Search for the cell housing the specified text and yield its (x, y) center coordinate. 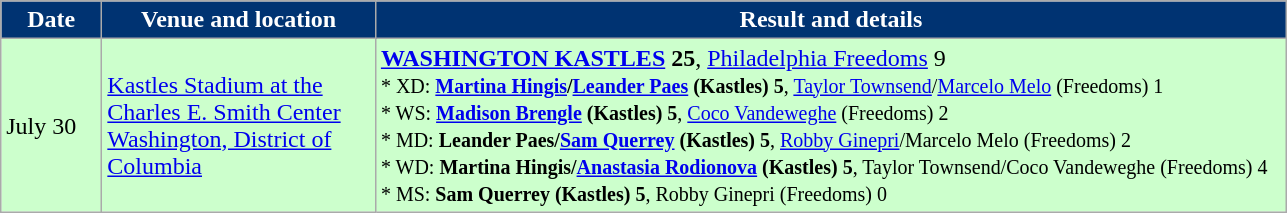
Venue and location (239, 20)
Result and details (830, 20)
Date (52, 20)
July 30 (52, 126)
Kastles Stadium at the Charles E. Smith CenterWashington, District of Columbia (239, 126)
